Capture the cell that displays the provided text and extract its (X, Y) central coordinate. 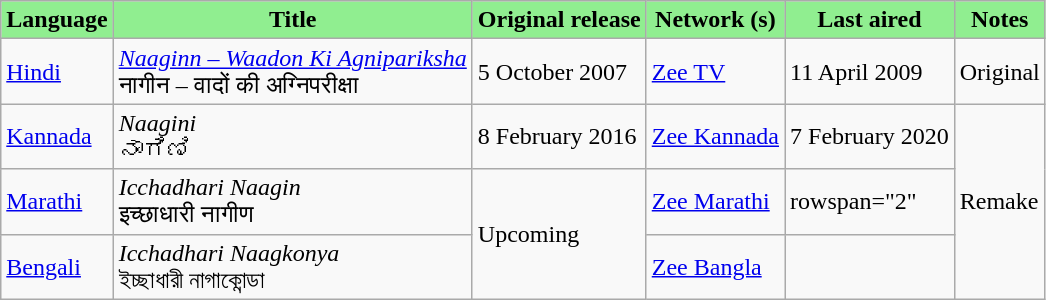
Language (57, 20)
Upcoming (559, 234)
7 February 2020 (870, 136)
Original (1000, 72)
Remake (1000, 202)
Last aired (870, 20)
11 April 2009 (870, 72)
rowspan="2" (870, 202)
Naaginn – Waadon Ki Agnipariksha नागीन – वादों की अग्निपरीक्षा (292, 72)
Original release (559, 20)
Naagini ನಾಗಿಣಿ (292, 136)
Title (292, 20)
Zee Kannada (715, 136)
Kannada (57, 136)
Notes (1000, 20)
Icchadhari Naagin इच्छाधारी नागीण (292, 202)
5 October 2007 (559, 72)
Icchadhari Naagkonya ইচ্ছাধারী নাগাকোন্ডা (292, 266)
Marathi (57, 202)
Hindi (57, 72)
Bengali (57, 266)
Zee Bangla (715, 266)
8 February 2016 (559, 136)
Network (s) (715, 20)
Zee TV (715, 72)
Zee Marathi (715, 202)
